Search for the cell housing the specified text and yield its (x, y) center coordinate. 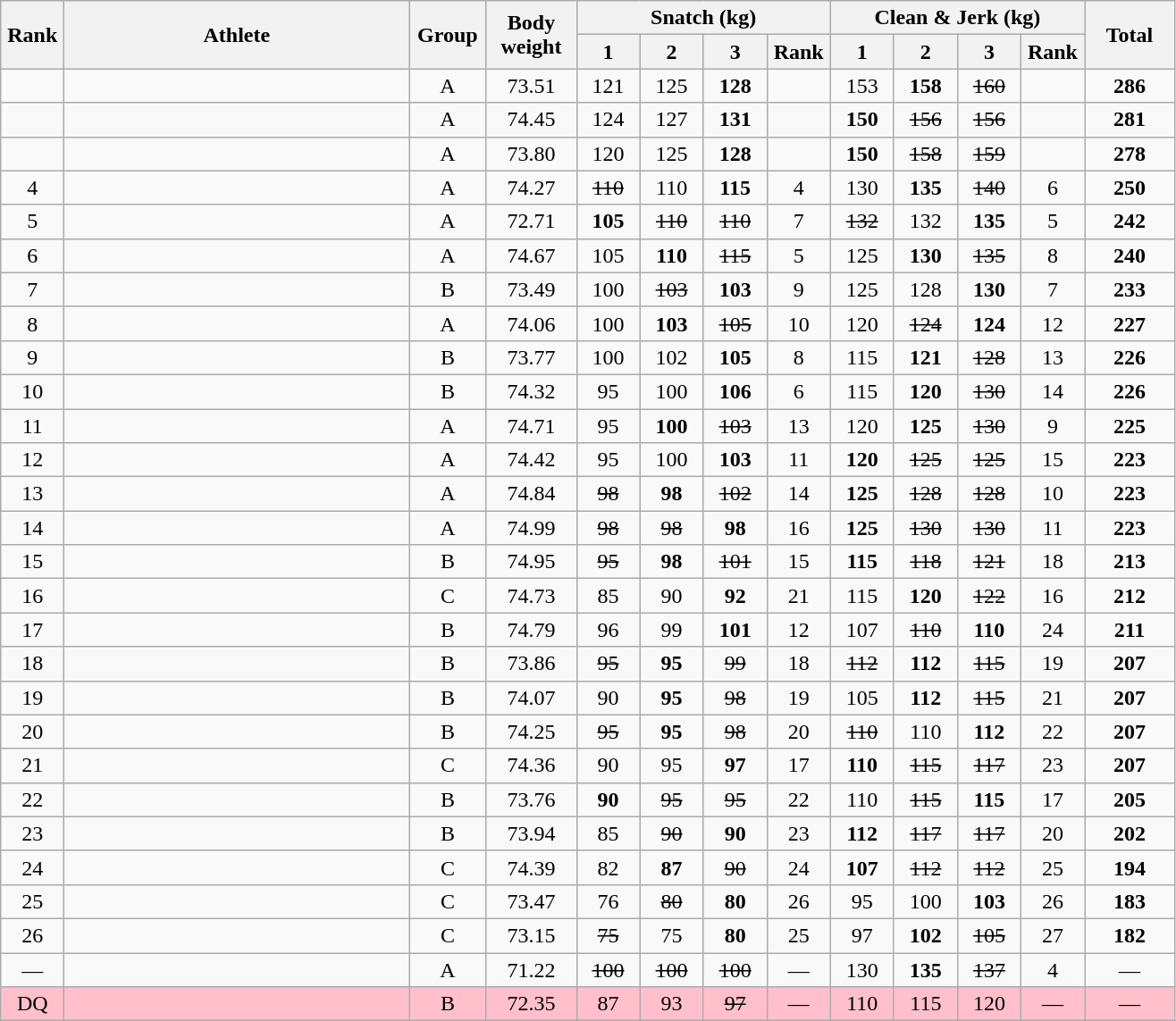
73.86 (531, 664)
27 (1053, 935)
74.99 (531, 528)
Snatch (kg) (703, 18)
240 (1130, 255)
153 (861, 86)
159 (988, 154)
72.71 (531, 222)
Clean & Jerk (kg) (957, 18)
74.07 (531, 698)
205 (1130, 799)
93 (672, 1004)
182 (1130, 935)
160 (988, 86)
286 (1130, 86)
278 (1130, 154)
82 (608, 867)
74.79 (531, 630)
74.06 (531, 323)
233 (1130, 289)
Total (1130, 35)
Body weight (531, 35)
71.22 (531, 969)
73.94 (531, 833)
74.27 (531, 188)
74.45 (531, 120)
122 (988, 596)
281 (1130, 120)
227 (1130, 323)
202 (1130, 833)
137 (988, 969)
250 (1130, 188)
211 (1130, 630)
73.49 (531, 289)
106 (735, 391)
140 (988, 188)
73.77 (531, 357)
225 (1130, 426)
74.95 (531, 562)
Athlete (237, 35)
73.47 (531, 901)
74.84 (531, 494)
DQ (32, 1004)
74.42 (531, 460)
118 (926, 562)
72.35 (531, 1004)
183 (1130, 901)
74.25 (531, 732)
73.15 (531, 935)
242 (1130, 222)
96 (608, 630)
74.32 (531, 391)
Group (448, 35)
213 (1130, 562)
76 (608, 901)
73.51 (531, 86)
74.71 (531, 426)
127 (672, 120)
74.73 (531, 596)
74.39 (531, 867)
74.36 (531, 766)
74.67 (531, 255)
194 (1130, 867)
131 (735, 120)
212 (1130, 596)
92 (735, 596)
73.80 (531, 154)
73.76 (531, 799)
